Search for the cell housing the specified text and yield its (X, Y) center coordinate. 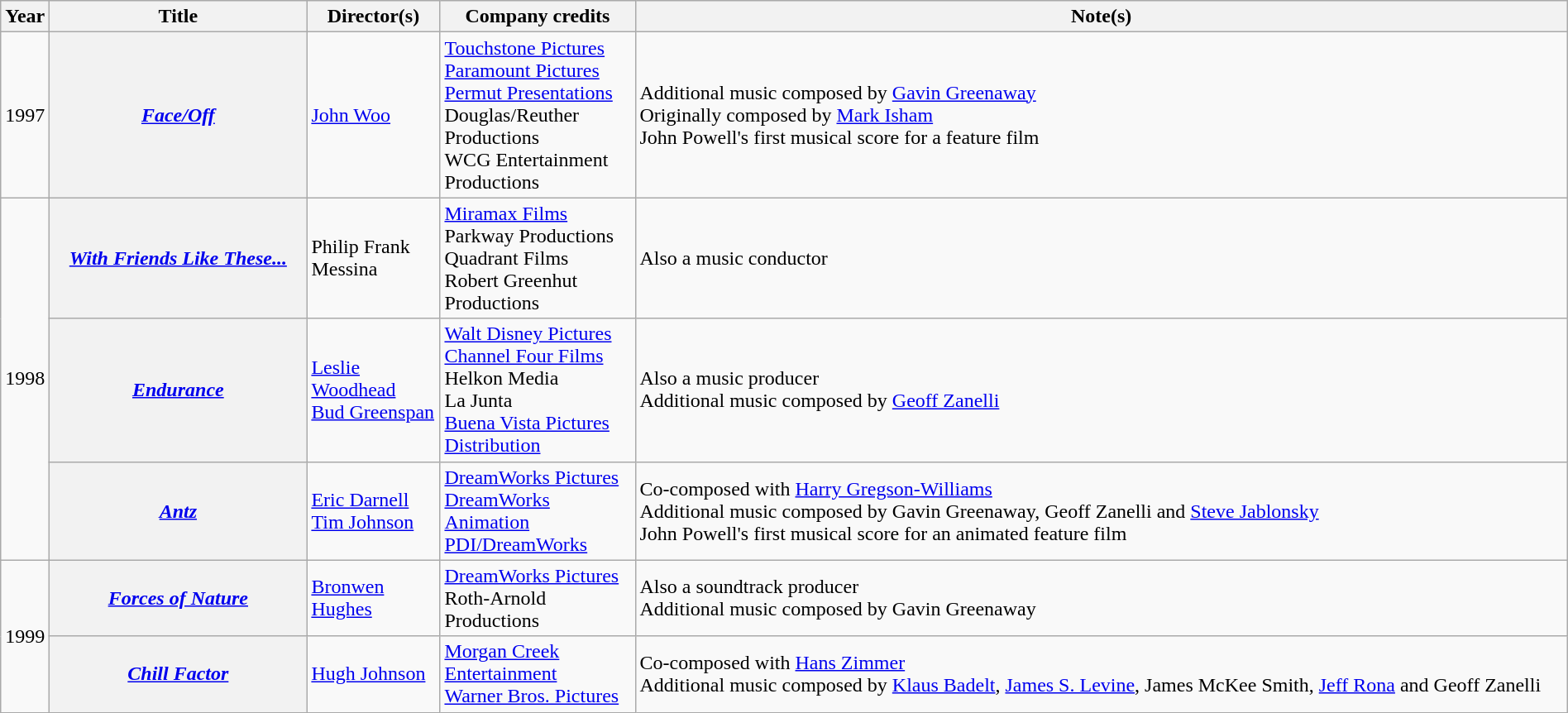
Also a soundtrack producerAdditional music composed by Gavin Greenaway (1102, 598)
Also a music conductor (1102, 258)
DreamWorks PicturesRoth-Arnold Productions (538, 598)
1999 (25, 636)
DreamWorks PicturesDreamWorks AnimationPDI/DreamWorks (538, 511)
Forces of Nature (179, 598)
Note(s) (1102, 17)
Endurance (179, 390)
Touchstone PicturesParamount PicturesPermut PresentationsDouglas/Reuther ProductionsWCG Entertainment Productions (538, 115)
Director(s) (374, 17)
1997 (25, 115)
Also a music producerAdditional music composed by Geoff Zanelli (1102, 390)
Leslie WoodheadBud Greenspan (374, 390)
Company credits (538, 17)
Philip Frank Messina (374, 258)
Miramax FilmsParkway ProductionsQuadrant FilmsRobert Greenhut Productions (538, 258)
Bronwen Hughes (374, 598)
Eric DarnellTim Johnson (374, 511)
Hugh Johnson (374, 674)
With Friends Like These... (179, 258)
Face/Off (179, 115)
Title (179, 17)
John Woo (374, 115)
Co-composed with Hans ZimmerAdditional music composed by Klaus Badelt, James S. Levine, James McKee Smith, Jeff Rona and Geoff Zanelli (1102, 674)
Walt Disney PicturesChannel Four FilmsHelkon MediaLa JuntaBuena Vista Pictures Distribution (538, 390)
Antz (179, 511)
Chill Factor (179, 674)
1998 (25, 379)
Morgan Creek EntertainmentWarner Bros. Pictures (538, 674)
Year (25, 17)
Additional music composed by Gavin GreenawayOriginally composed by Mark IshamJohn Powell's first musical score for a feature film (1102, 115)
